Return the [x, y] coordinate for the center point of the cell that contains the specified text.  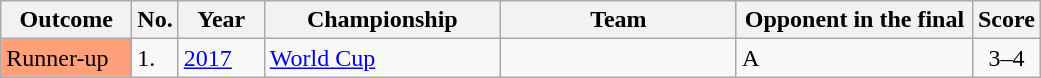
Championship [382, 20]
3–4 [1006, 58]
Outcome [66, 20]
Opponent in the final [854, 20]
A [854, 58]
Runner-up [66, 58]
Score [1006, 20]
Year [221, 20]
Team [618, 20]
No. [155, 20]
World Cup [382, 58]
1. [155, 58]
2017 [221, 58]
